Detect which cell encompasses the target text, then output its (x, y) center coordinate. 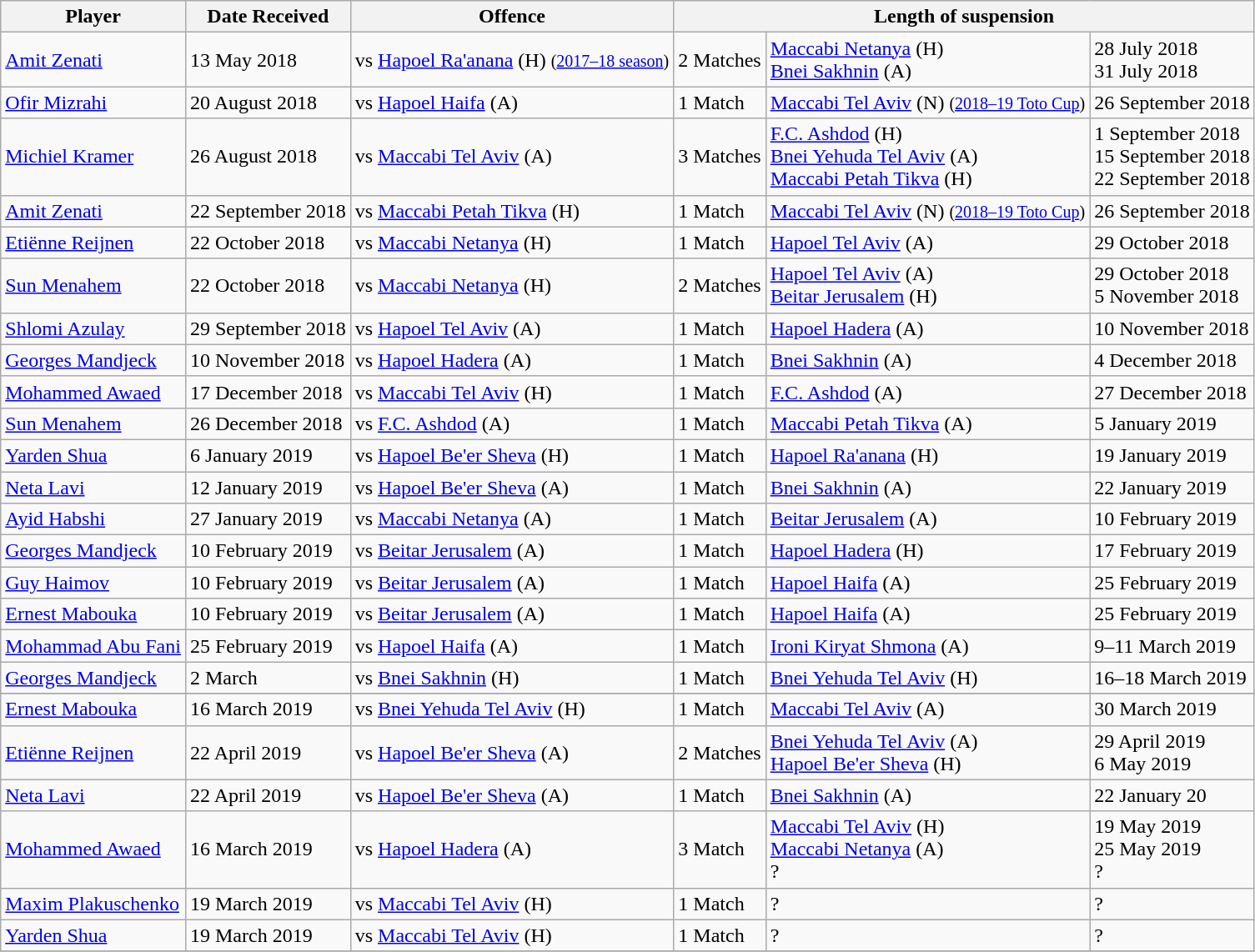
3 Matches (720, 157)
29 October 2018 5 November 2018 (1172, 285)
vs Hapoel Be'er Sheva (H) (512, 455)
9–11 March 2019 (1172, 646)
Guy Haimov (93, 583)
22 January 20 (1172, 795)
Beitar Jerusalem (A) (927, 519)
Hapoel Ra'anana (H) (927, 455)
Hapoel Hadera (H) (927, 551)
20 August 2018 (268, 103)
Maccabi Netanya (H) Bnei Sakhnin (A) (927, 60)
6 January 2019 (268, 455)
vs Maccabi Petah Tikva (H) (512, 211)
13 May 2018 (268, 60)
29 April 2019 6 May 2019 (1172, 752)
Hapoel Tel Aviv (A) (927, 243)
vs Bnei Sakhnin (H) (512, 678)
F.C. Ashdod (H) Bnei Yehuda Tel Aviv (A) Maccabi Petah Tikva (H) (927, 157)
Maccabi Tel Aviv (A) (927, 709)
Maxim Plakuschenko (93, 904)
17 February 2019 (1172, 551)
22 September 2018 (268, 211)
5 January 2019 (1172, 423)
Offence (512, 17)
Length of suspension (964, 17)
27 January 2019 (268, 519)
Maccabi Tel Aviv (H) Maccabi Netanya (A) ? (927, 849)
3 Match (720, 849)
Shlomi Azulay (93, 328)
Mohammad Abu Fani (93, 646)
vs Hapoel Tel Aviv (A) (512, 328)
vs F.C. Ashdod (A) (512, 423)
Hapoel Hadera (A) (927, 328)
Hapoel Tel Aviv (A) Beitar Jerusalem (H) (927, 285)
17 December 2018 (268, 392)
2 March (268, 678)
1 September 2018 15 September 201822 September 2018 (1172, 157)
27 December 2018 (1172, 392)
vs Maccabi Netanya (A) (512, 519)
Player (93, 17)
vs Hapoel Ra'anana (H) (2017–18 season) (512, 60)
F.C. Ashdod (A) (927, 392)
29 October 2018 (1172, 243)
Bnei Yehuda Tel Aviv (A) Hapoel Be'er Sheva (H) (927, 752)
26 December 2018 (268, 423)
Ofir Mizrahi (93, 103)
Bnei Yehuda Tel Aviv (H) (927, 678)
Ayid Habshi (93, 519)
Maccabi Petah Tikva (A) (927, 423)
28 July 2018 31 July 2018 (1172, 60)
19 January 2019 (1172, 455)
22 January 2019 (1172, 488)
12 January 2019 (268, 488)
Date Received (268, 17)
Ironi Kiryat Shmona (A) (927, 646)
16–18 March 2019 (1172, 678)
vs Bnei Yehuda Tel Aviv (H) (512, 709)
29 September 2018 (268, 328)
Michiel Kramer (93, 157)
4 December 2018 (1172, 360)
vs Maccabi Tel Aviv (A) (512, 157)
19 May 2019 25 May 2019 ? (1172, 849)
30 March 2019 (1172, 709)
26 August 2018 (268, 157)
